Identify which cell holds the provided text, then report its [X, Y] central coordinate. 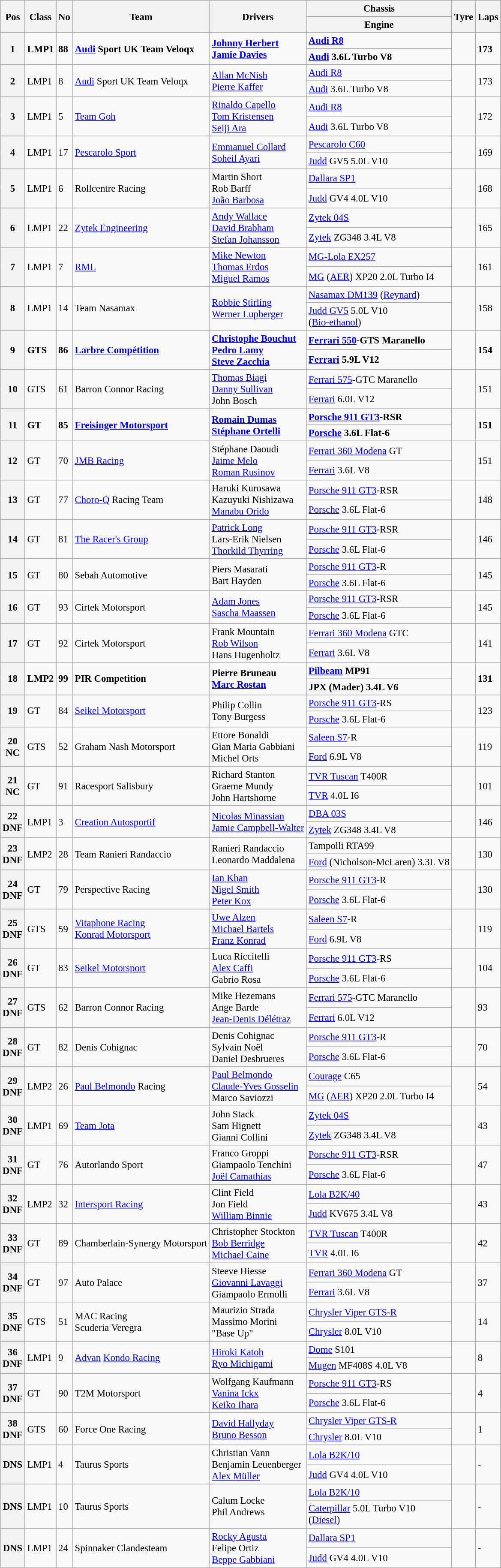
88 [64, 49]
61 [64, 389]
Auto Palace [141, 1282]
104 [488, 968]
Stéphane Daoudi Jaime Melo Roman Rusinov [258, 461]
83 [64, 968]
Christian Vann Benjamin Leuenberger Alex Müller [258, 1465]
Pescarolo C60 [379, 144]
52 [64, 747]
84 [64, 711]
Frank Mountain Rob Wilson Hans Hugenholtz [258, 643]
Thomas Biagi Danny Sullivan John Bosch [258, 389]
89 [64, 1243]
11 [13, 424]
Tyre [464, 16]
158 [488, 308]
Team [141, 16]
Romain Dumas Stéphane Ortelli [258, 424]
Christopher Stockton Bob Berridge Michael Caine [258, 1243]
81 [64, 539]
Pierre Bruneau Marc Rostan [258, 678]
Ian Khan Nigel Smith Peter Kox [258, 890]
Pilbeam MP91 [379, 671]
20NC [13, 747]
Rocky Agusta Felipe Ortiz Beppe Gabbiani [258, 1548]
Autorlando Sport [141, 1165]
John Stack Sam Hignett Gianni Collini [258, 1126]
Sebah Automotive [141, 575]
28DNF [13, 1047]
Force One Racing [141, 1429]
35DNF [13, 1322]
29DNF [13, 1086]
23DNF [13, 854]
28 [64, 854]
154 [488, 350]
76 [64, 1165]
26 [64, 1086]
Dome S101 [379, 1349]
Ferrari 360 Modena GTC [379, 633]
168 [488, 188]
Laps [488, 16]
Paul Belmondo Claude-Yves Gosselin Marco Saviozzi [258, 1086]
David Hallyday Bruno Besson [258, 1429]
60 [64, 1429]
Nicolas Minassian Jamie Campbell-Walter [258, 822]
Team Jota [141, 1126]
Richard Stanton Graeme Mundy John Hartshorne [258, 786]
Luca Riccitelli Alex Caffi Gabrio Rosa [258, 968]
101 [488, 786]
Racesport Salisbury [141, 786]
30DNF [13, 1126]
Patrick Long Lars-Erik Nielsen Thorkild Thyrring [258, 539]
Haruki Kurosawa Kazuyuki Nishizawa Manabu Orido [258, 500]
82 [64, 1047]
PIR Competition [141, 678]
Mugen MF408S 4.0L V8 [379, 1366]
91 [64, 786]
80 [64, 575]
32DNF [13, 1204]
Christophe Bouchut Pedro Lamy Steve Zacchia [258, 350]
Pescarolo Sport [141, 153]
Paul Belmondo Racing [141, 1086]
Hiroki Katoh Ryo Michigami [258, 1357]
Allan McNish Pierre Kaffer [258, 81]
Ford (Nicholson-McLaren) 3.3L V8 [379, 862]
141 [488, 643]
Judd KV675 3.4L V8 [379, 1214]
Team Goh [141, 117]
Martin Short Rob Barff João Barbosa [258, 188]
Mike Hezemans Ange Barde Jean-Denis Délétraz [258, 1008]
85 [64, 424]
Advan Kondo Racing [141, 1357]
Steeve Hiesse Giovanni Lavaggi Giampaolo Ermolli [258, 1282]
161 [488, 267]
MG-Lola EX257 [379, 257]
Uwe Alzen Michael Bartels Franz Konrad [258, 929]
Rollcentre Racing [141, 188]
131 [488, 678]
Mike Newton Thomas Erdos Miguel Ramos [258, 267]
15 [13, 575]
Choro-Q Racing Team [141, 500]
79 [64, 890]
86 [64, 350]
Pos [13, 16]
Rinaldo Capello Tom Kristensen Seiji Ara [258, 117]
Adam Jones Sascha Maassen [258, 607]
Nasamax DM139 (Reynard) [379, 295]
19 [13, 711]
Emmanuel Collard Soheil Ayari [258, 153]
169 [488, 153]
172 [488, 117]
22 [64, 228]
Calum Locke Phil Andrews [258, 1506]
27DNF [13, 1008]
Caterpillar 5.0L Turbo V10(Diesel) [379, 1514]
Graham Nash Motorsport [141, 747]
69 [64, 1126]
No [64, 16]
Perspective Racing [141, 890]
Clint Field Jon Field William Binnie [258, 1204]
Engine [379, 25]
Courage C65 [379, 1076]
77 [64, 500]
Johnny Herbert Jamie Davies [258, 49]
Class [40, 16]
18 [13, 678]
Denis Cohignac Sylvain Noël Daniel Desbrueres [258, 1047]
Ranieri Randaccio Leonardo Maddalena [258, 854]
Ettore Bonaldi Gian Maria Gabbiani Michel Orts [258, 747]
54 [488, 1086]
22DNF [13, 822]
MAC Racing Scuderia Veregra [141, 1322]
21NC [13, 786]
90 [64, 1393]
Andy Wallace David Brabham Stefan Johansson [258, 228]
92 [64, 643]
Drivers [258, 16]
Chamberlain-Synergy Motorsport [141, 1243]
Piers Masarati Bart Hayden [258, 575]
165 [488, 228]
24DNF [13, 890]
Judd GV5 5.0L V10 [379, 161]
Judd GV5 5.0L V10(Bio-ethanol) [379, 316]
42 [488, 1243]
Freisinger Motorsport [141, 424]
38DNF [13, 1429]
2 [13, 81]
DBA 03S [379, 814]
32 [64, 1204]
Intersport Racing [141, 1204]
62 [64, 1008]
Robbie Stirling Werner Lupberger [258, 308]
Ferrari 550-GTS Maranello [379, 340]
Team Ranieri Randaccio [141, 854]
25DNF [13, 929]
Chassis [379, 9]
148 [488, 500]
RML [141, 267]
Vitaphone Racing Konrad Motorsport [141, 929]
13 [13, 500]
51 [64, 1322]
Zytek Engineering [141, 228]
Philip Collin Tony Burgess [258, 711]
97 [64, 1282]
Ferrari 5.9L V12 [379, 360]
33DNF [13, 1243]
Spinnaker Clandesteam [141, 1548]
T2M Motorsport [141, 1393]
Denis Cohignac [141, 1047]
36DNF [13, 1357]
Wolfgang Kaufmann Vanina Ickx Keiko Ihara [258, 1393]
Larbre Compétition [141, 350]
37DNF [13, 1393]
59 [64, 929]
JMB Racing [141, 461]
34DNF [13, 1282]
Lola B2K/40 [379, 1194]
24 [64, 1548]
99 [64, 678]
47 [488, 1165]
31DNF [13, 1165]
The Racer's Group [141, 539]
Creation Autosportif [141, 822]
Maurizio Strada Massimo Morini "Base Up" [258, 1322]
12 [13, 461]
JPX (Mader) 3.4L V6 [379, 687]
Team Nasamax [141, 308]
26DNF [13, 968]
16 [13, 607]
123 [488, 711]
Tampolli RTA99 [379, 846]
37 [488, 1282]
Franco Groppi Giampaolo Tenchini Joël Camathias [258, 1165]
